Find where the given text appears and provide that cell's center as [x, y] coordinate. 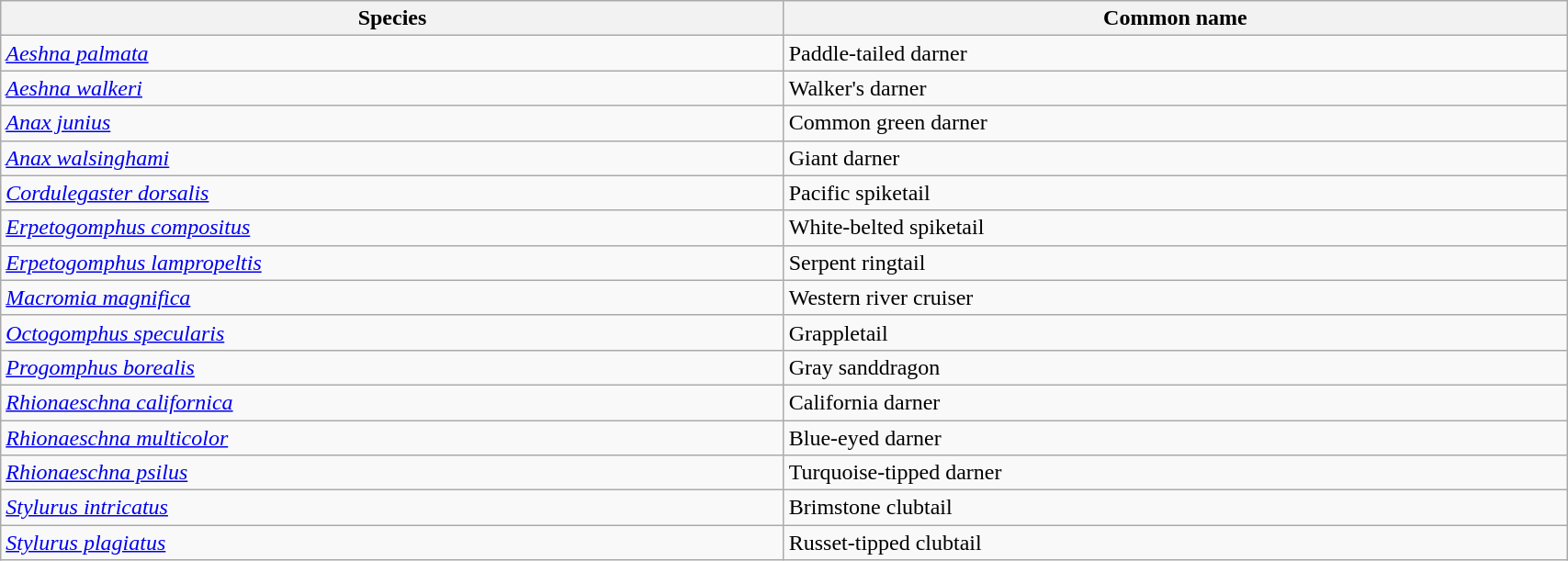
Anax walsinghami [392, 158]
Rhionaeschna psilus [392, 473]
Stylurus intricatus [392, 508]
Giant darner [1175, 158]
Octogomphus specularis [392, 332]
Aeshna walkeri [392, 88]
Blue-eyed darner [1175, 438]
Russet-tipped clubtail [1175, 543]
California darner [1175, 402]
Cordulegaster dorsalis [392, 193]
Grappletail [1175, 332]
Macromia magnifica [392, 297]
Common green darner [1175, 123]
Pacific spiketail [1175, 193]
Anax junius [392, 123]
Paddle-tailed darner [1175, 53]
Common name [1175, 18]
Rhionaeschna californica [392, 402]
Serpent ringtail [1175, 263]
Turquoise-tipped darner [1175, 473]
White-belted spiketail [1175, 228]
Species [392, 18]
Rhionaeschna multicolor [392, 438]
Progomphus borealis [392, 367]
Gray sanddragon [1175, 367]
Erpetogomphus lampropeltis [392, 263]
Stylurus plagiatus [392, 543]
Erpetogomphus compositus [392, 228]
Western river cruiser [1175, 297]
Aeshna palmata [392, 53]
Walker's darner [1175, 88]
Brimstone clubtail [1175, 508]
